Provide the (X, Y) coordinate of the cell's center where the given text is located.  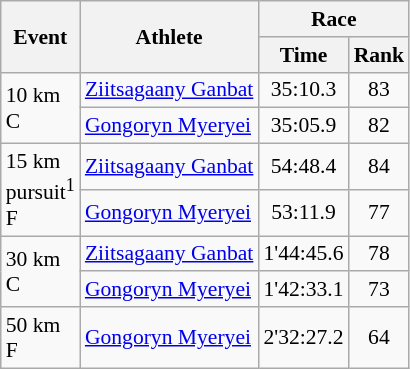
10 km C (40, 108)
82 (380, 126)
54:48.4 (303, 167)
Race (334, 19)
35:05.9 (303, 126)
15 km pursuit1 F (40, 190)
Time (303, 55)
50 km F (40, 338)
78 (380, 254)
35:10.3 (303, 90)
2'32:27.2 (303, 338)
84 (380, 167)
Athlete (170, 36)
53:11.9 (303, 213)
30 km C (40, 272)
1'44:45.6 (303, 254)
77 (380, 213)
1'42:33.1 (303, 290)
83 (380, 90)
73 (380, 290)
Event (40, 36)
64 (380, 338)
Rank (380, 55)
